Search for the cell housing the specified text and yield its [x, y] center coordinate. 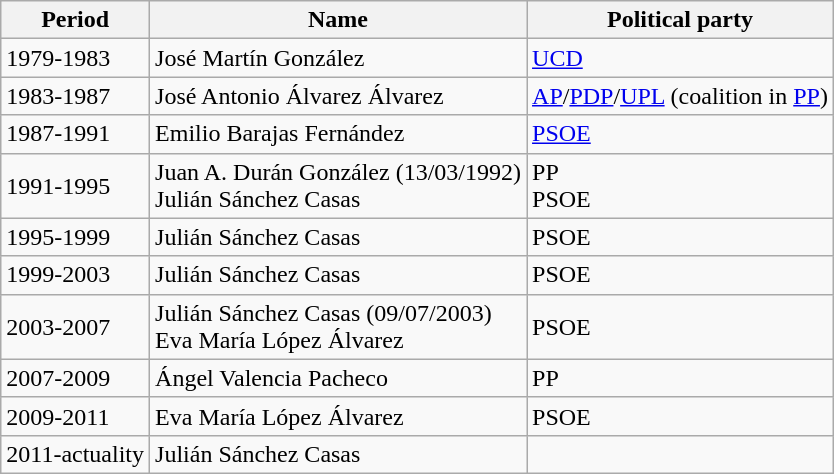
1983-1987 [76, 96]
2009-2011 [76, 416]
Eva María López Álvarez [338, 416]
1991-1995 [76, 186]
2011-actuality [76, 454]
UCD [680, 58]
2003-2007 [76, 326]
1979-1983 [76, 58]
2007-2009 [76, 378]
José Antonio Álvarez Álvarez [338, 96]
Political party [680, 20]
Juan A. Durán González (13/03/1992)Julián Sánchez Casas [338, 186]
Period [76, 20]
Ángel Valencia Pacheco [338, 378]
Name [338, 20]
PP [680, 378]
José Martín González [338, 58]
1987-1991 [76, 134]
Julián Sánchez Casas (09/07/2003)Eva María López Álvarez [338, 326]
1995-1999 [76, 237]
Emilio Barajas Fernández [338, 134]
AP/PDP/UPL (coalition in PP) [680, 96]
PPPSOE [680, 186]
1999-2003 [76, 275]
